Capture the cell that displays the provided text and extract its [x, y] central coordinate. 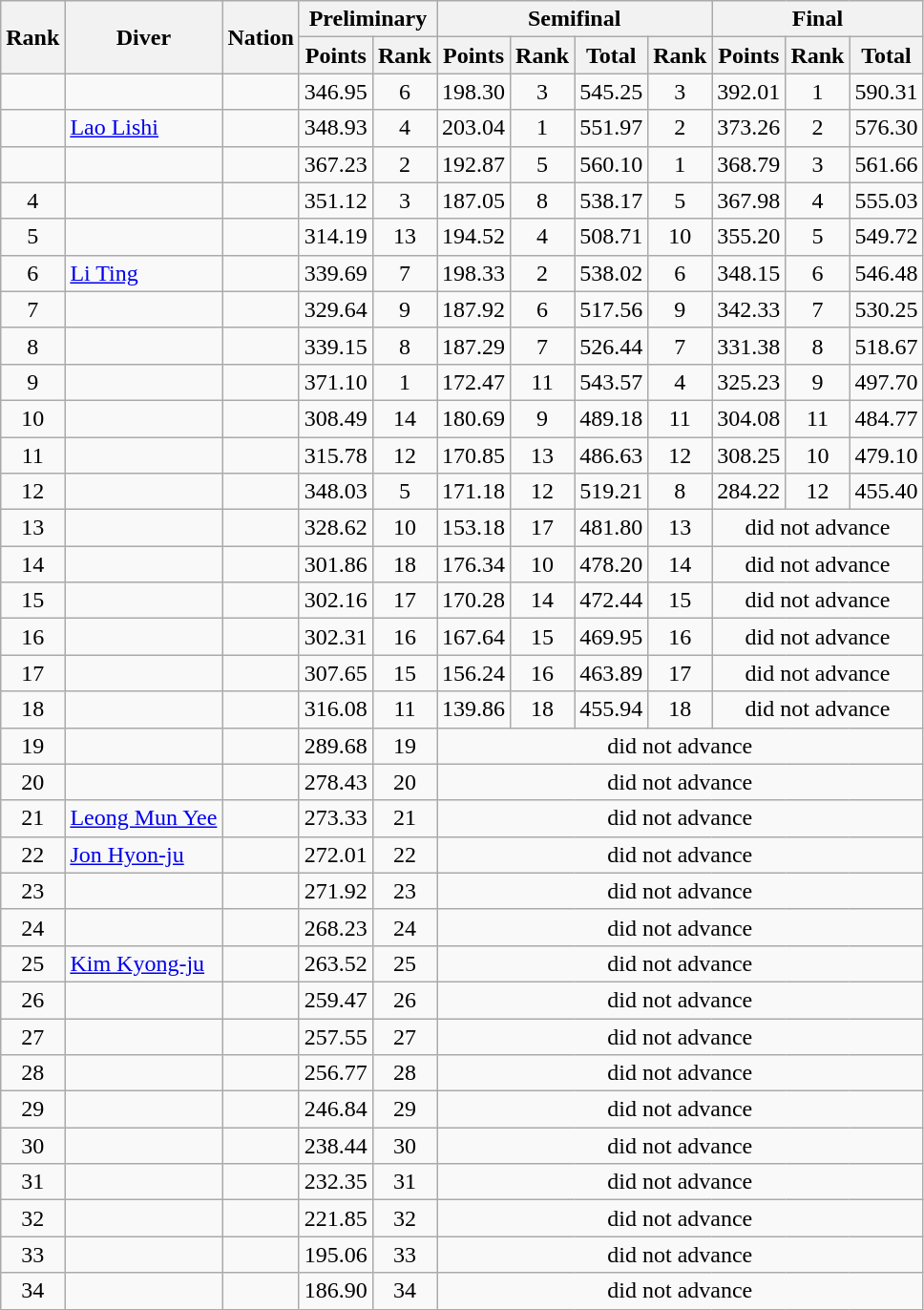
342.33 [748, 309]
Preliminary [367, 19]
232.35 [336, 1182]
268.23 [336, 927]
549.72 [886, 237]
325.23 [748, 382]
479.10 [886, 455]
576.30 [886, 128]
331.38 [748, 346]
469.95 [611, 637]
481.80 [611, 528]
526.44 [611, 346]
373.26 [748, 128]
Nation [261, 37]
314.19 [336, 237]
348.03 [336, 492]
278.43 [336, 782]
289.68 [336, 746]
463.89 [611, 673]
203.04 [473, 128]
180.69 [473, 418]
304.08 [748, 418]
307.65 [336, 673]
329.64 [336, 309]
555.03 [886, 201]
246.84 [336, 1109]
198.33 [473, 273]
302.16 [336, 601]
272.01 [336, 855]
Jon Hyon-ju [143, 855]
187.29 [473, 346]
170.85 [473, 455]
238.44 [336, 1146]
315.78 [336, 455]
543.57 [611, 382]
Diver [143, 37]
Leong Mun Yee [143, 818]
263.52 [336, 963]
Semifinal [575, 19]
368.79 [748, 164]
195.06 [336, 1255]
367.23 [336, 164]
187.92 [473, 309]
518.67 [886, 346]
590.31 [886, 92]
316.08 [336, 709]
455.94 [611, 709]
371.10 [336, 382]
257.55 [336, 1036]
339.69 [336, 273]
551.97 [611, 128]
256.77 [336, 1073]
472.44 [611, 601]
167.64 [473, 637]
Final [817, 19]
508.71 [611, 237]
192.87 [473, 164]
348.93 [336, 128]
194.52 [473, 237]
221.85 [336, 1218]
561.66 [886, 164]
560.10 [611, 164]
Li Ting [143, 273]
545.25 [611, 92]
271.92 [336, 891]
484.77 [886, 418]
308.49 [336, 418]
259.47 [336, 1000]
328.62 [336, 528]
172.47 [473, 382]
486.63 [611, 455]
273.33 [336, 818]
198.30 [473, 92]
Lao Lishi [143, 128]
171.18 [473, 492]
489.18 [611, 418]
139.86 [473, 709]
530.25 [886, 309]
153.18 [473, 528]
367.98 [748, 201]
392.01 [748, 92]
339.15 [336, 346]
497.70 [886, 382]
478.20 [611, 564]
538.17 [611, 201]
308.25 [748, 455]
284.22 [748, 492]
346.95 [336, 92]
302.31 [336, 637]
351.12 [336, 201]
538.02 [611, 273]
455.40 [886, 492]
156.24 [473, 673]
517.56 [611, 309]
355.20 [748, 237]
187.05 [473, 201]
186.90 [336, 1291]
546.48 [886, 273]
301.86 [336, 564]
Kim Kyong-ju [143, 963]
519.21 [611, 492]
176.34 [473, 564]
170.28 [473, 601]
348.15 [748, 273]
